Locate the cell with the specified text and output its [X, Y] center coordinate. 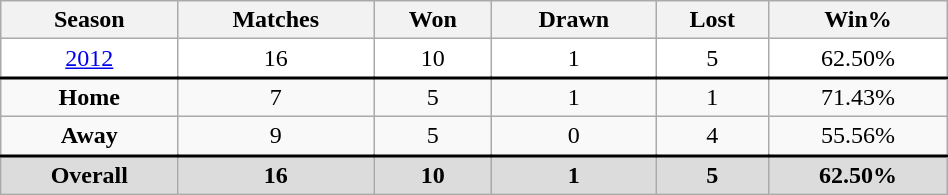
9 [276, 136]
Drawn [574, 20]
Win% [858, 20]
0 [574, 136]
71.43% [858, 98]
Matches [276, 20]
55.56% [858, 136]
2012 [90, 58]
Lost [712, 20]
7 [276, 98]
Season [90, 20]
Away [90, 136]
Overall [90, 174]
Won [433, 20]
4 [712, 136]
Home [90, 98]
